Identify which cell holds the provided text, then report its [x, y] central coordinate. 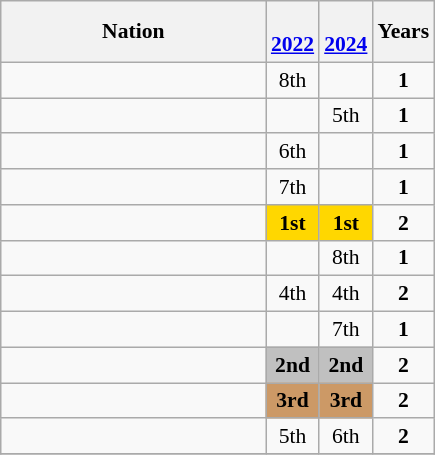
Nation [134, 32]
2024 [346, 32]
Years [403, 32]
2022 [292, 32]
